Return (X, Y) of the center of cell containing provided text 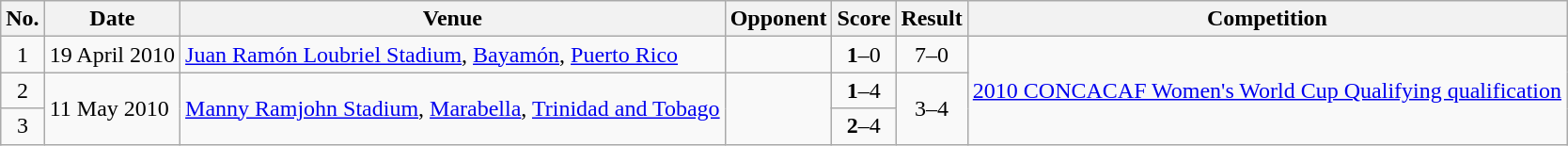
2–4 (864, 126)
2010 CONCACAF Women's World Cup Qualifying qualification (1267, 90)
Result (932, 19)
Competition (1267, 19)
7–0 (932, 55)
Venue (453, 19)
Score (864, 19)
2 (23, 90)
3 (23, 126)
Opponent (778, 19)
No. (23, 19)
Manny Ramjohn Stadium, Marabella, Trinidad and Tobago (453, 108)
19 April 2010 (112, 55)
1–0 (864, 55)
3–4 (932, 108)
11 May 2010 (112, 108)
Juan Ramón Loubriel Stadium, Bayamón, Puerto Rico (453, 55)
1–4 (864, 90)
Date (112, 19)
1 (23, 55)
